Extract the [x, y] coordinate from the center of the cell holding the provided text.  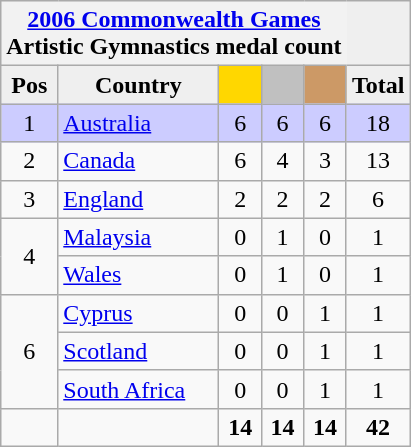
Cyprus [138, 313]
Pos [30, 85]
Wales [138, 275]
Scotland [138, 351]
18 [378, 123]
13 [378, 161]
42 [378, 427]
Malaysia [138, 237]
South Africa [138, 389]
2006 Commonwealth Games Artistic Gymnastics medal count [174, 34]
England [138, 199]
Total [378, 85]
Australia [138, 123]
Country [138, 85]
Canada [138, 161]
